Provide the [X, Y] coordinate of the cell's center where the given text is located.  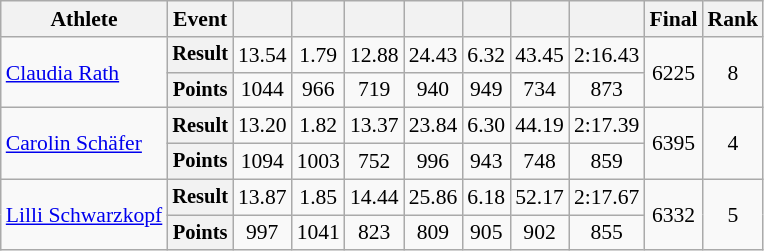
8 [734, 72]
13.20 [262, 126]
6225 [673, 72]
997 [262, 233]
949 [486, 90]
Lilli Schwarzkopf [84, 214]
52.17 [540, 197]
966 [318, 90]
25.86 [434, 197]
1094 [262, 162]
1.79 [318, 55]
873 [606, 90]
823 [374, 233]
6.18 [486, 197]
Claudia Rath [84, 72]
1044 [262, 90]
24.43 [434, 55]
14.44 [374, 197]
996 [434, 162]
855 [606, 233]
1.82 [318, 126]
1.85 [318, 197]
859 [606, 162]
1003 [318, 162]
5 [734, 214]
905 [486, 233]
6.32 [486, 55]
44.19 [540, 126]
43.45 [540, 55]
752 [374, 162]
6.30 [486, 126]
2:17.39 [606, 126]
943 [486, 162]
Athlete [84, 19]
4 [734, 144]
Event [200, 19]
13.54 [262, 55]
6395 [673, 144]
940 [434, 90]
Final [673, 19]
Rank [734, 19]
13.87 [262, 197]
23.84 [434, 126]
902 [540, 233]
719 [374, 90]
809 [434, 233]
1041 [318, 233]
2:17.67 [606, 197]
748 [540, 162]
734 [540, 90]
2:16.43 [606, 55]
6332 [673, 214]
Carolin Schäfer [84, 144]
12.88 [374, 55]
13.37 [374, 126]
